Provide the (x, y) coordinate of the cell's center where the given text is located.  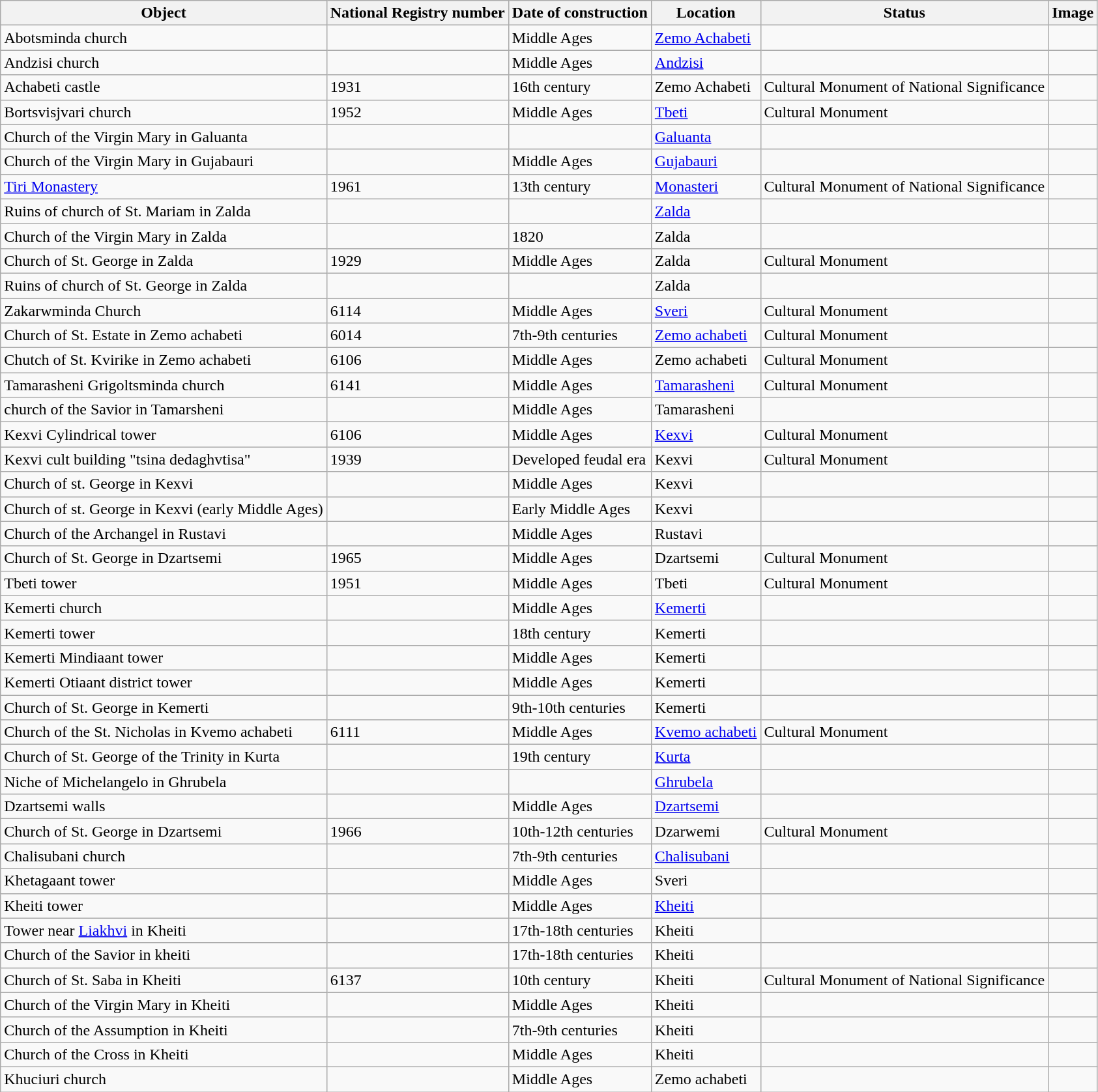
1952 (417, 112)
Church of st. George in Kexvi (early Middle Ages) (164, 509)
National Registry number (417, 13)
13th century (580, 186)
Church of St. Estate in Zemo achabeti (164, 336)
1951 (417, 583)
Kvemo achabeti (706, 732)
Early Middle Ages (580, 509)
Church of the Virgin Mary in Zalda (164, 236)
Church of St. George in Zalda (164, 261)
Kemerti Otiaant district tower (164, 682)
Chalisubani church (164, 856)
Tamarasheni Grigoltsminda church (164, 385)
1965 (417, 558)
Tbeti tower (164, 583)
Bortsvisjvari church (164, 112)
Niche of Michelangelo in Ghrubela (164, 782)
Chalisubani (706, 856)
6141 (417, 385)
Church of the Assumption in Kheiti (164, 1029)
1939 (417, 459)
18th century (580, 633)
Church of the St. Nicholas in Kvemo achabeti (164, 732)
Abotsminda church (164, 38)
Church of St. George of the Trinity in Kurta (164, 757)
Church of the Virgin Mary in Kheiti (164, 1005)
6114 (417, 311)
Church of the Virgin Mary in Gujabauri (164, 162)
Developed feudal era (580, 459)
Church of st. George in Kexvi (164, 484)
6014 (417, 336)
19th century (580, 757)
Date of construction (580, 13)
1820 (580, 236)
Image (1073, 13)
Church of the Savior in kheiti (164, 955)
Andzisi church (164, 63)
1931 (417, 87)
6111 (417, 732)
Kexvi Cylindrical tower (164, 435)
Tower near Liakhvi in Kheiti (164, 930)
Zakarwminda Church (164, 311)
Galuanta (706, 137)
9th-10th centuries (580, 707)
Khuciuri church (164, 1079)
Monasteri (706, 186)
Kexvi cult building "tsina dedaghvtisa" (164, 459)
Status (904, 13)
Achabeti castle (164, 87)
1961 (417, 186)
1929 (417, 261)
Location (706, 13)
Object (164, 13)
Ruins of church of St. Mariam in Zalda (164, 211)
Dzartsemi walls (164, 807)
Rustavi (706, 534)
16th century (580, 87)
Kemerti tower (164, 633)
Ruins of church of St. George in Zalda (164, 285)
Church of St. Saba in Kheiti (164, 980)
Church of the Virgin Mary in Galuanta (164, 137)
10th century (580, 980)
Ghrubela (706, 782)
Church of the Cross in Kheiti (164, 1054)
1966 (417, 831)
Church of St. George in Kemerti (164, 707)
6137 (417, 980)
Khetagaant tower (164, 881)
Kheiti tower (164, 906)
Chutch of St. Kvirike in Zemo achabeti (164, 360)
Dzarwemi (706, 831)
10th-12th centuries (580, 831)
Andzisi (706, 63)
Gujabauri (706, 162)
Tiri Monastery (164, 186)
Church of the Archangel in Rustavi (164, 534)
Kemerti Mindiaant tower (164, 657)
Kemerti church (164, 608)
Kurta (706, 757)
church of the Savior in Tamarsheni (164, 410)
